Pinpoint the cell where the given text exists, returning its (x, y) midpoint coordinate. 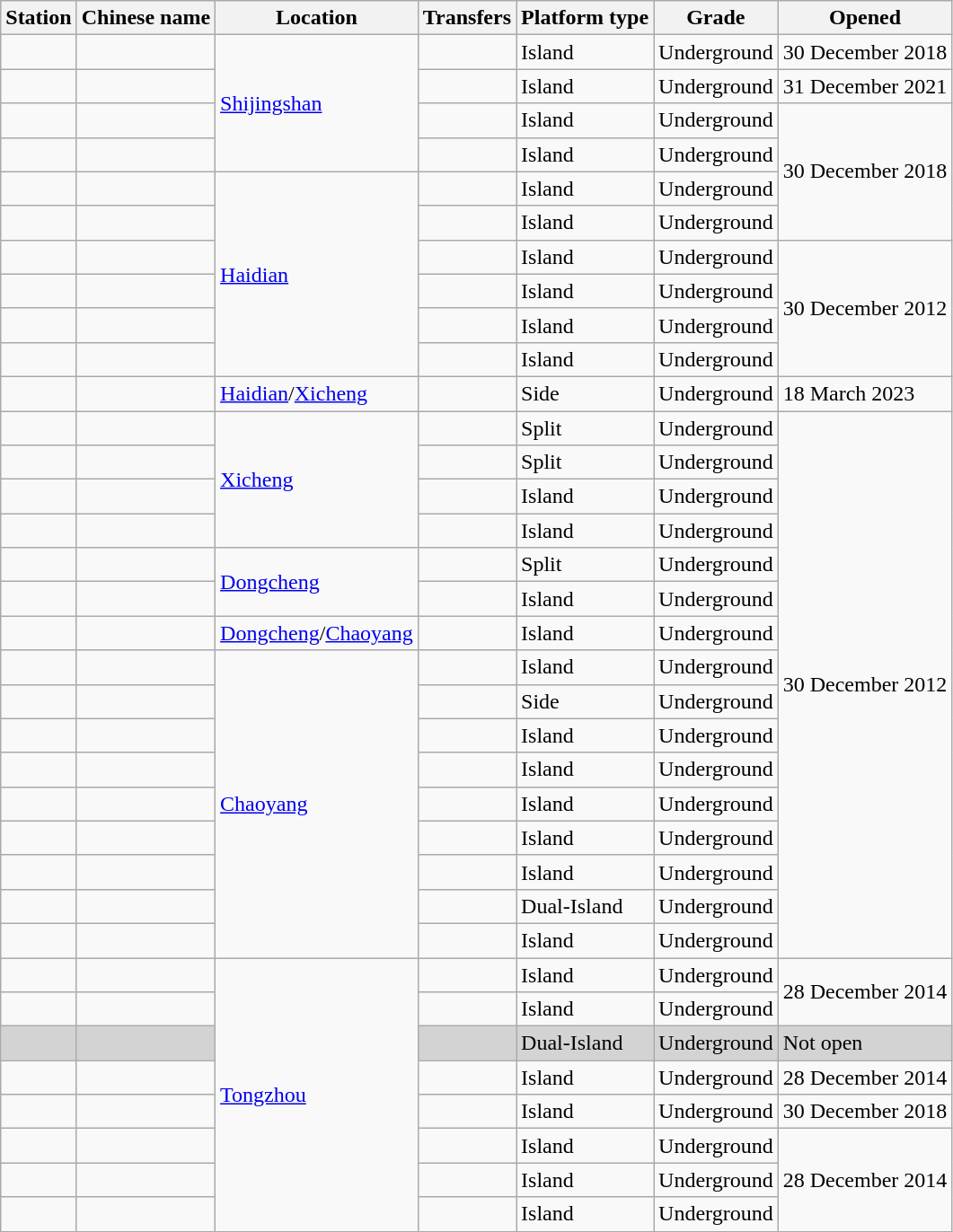
31 December 2021 (865, 86)
Dongcheng/Chaoyang (317, 633)
Opened (865, 18)
Tongzhou (317, 1094)
Not open (865, 1043)
Transfers (467, 18)
Station (39, 18)
Dongcheng (317, 582)
Shijingshan (317, 103)
Platform type (586, 18)
Chaoyang (317, 805)
Location (317, 18)
Haidian (317, 274)
Grade (717, 18)
Haidian/Xicheng (317, 393)
18 March 2023 (865, 393)
Xicheng (317, 480)
Chinese name (146, 18)
